Identify which cell holds the provided text, then report its [X, Y] central coordinate. 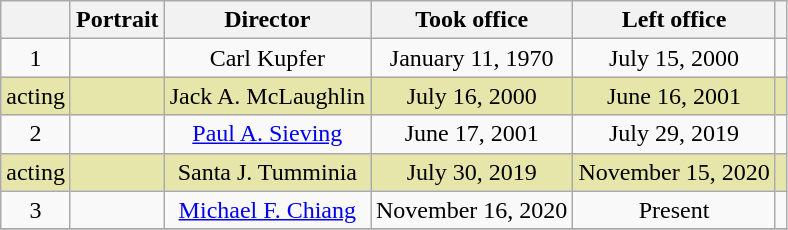
January 11, 1970 [471, 58]
Paul A. Sieving [267, 134]
June 16, 2001 [674, 96]
July 15, 2000 [674, 58]
November 15, 2020 [674, 172]
Present [674, 210]
Carl Kupfer [267, 58]
3 [36, 210]
June 17, 2001 [471, 134]
July 16, 2000 [471, 96]
Santa J. Tumminia [267, 172]
Michael F. Chiang [267, 210]
Left office [674, 20]
Jack A. McLaughlin [267, 96]
1 [36, 58]
Director [267, 20]
Took office [471, 20]
July 29, 2019 [674, 134]
Portrait [117, 20]
November 16, 2020 [471, 210]
July 30, 2019 [471, 172]
2 [36, 134]
